Capture the cell that displays the provided text and extract its [x, y] central coordinate. 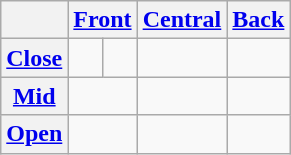
Front [102, 20]
Open [34, 134]
Back [258, 20]
Mid [34, 96]
Close [34, 58]
Central [182, 20]
